Scan for the cell matching the given text and deliver its (x, y) coordinate at center. 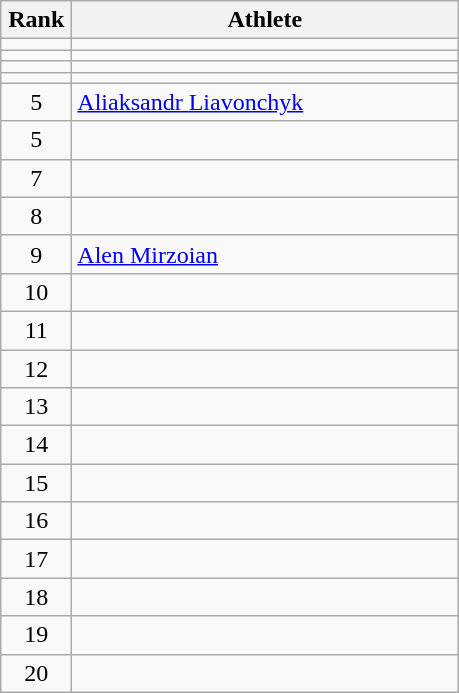
7 (36, 178)
14 (36, 445)
8 (36, 216)
17 (36, 559)
Athlete (265, 20)
13 (36, 407)
Rank (36, 20)
Aliaksandr Liavonchyk (265, 102)
16 (36, 521)
19 (36, 635)
Alen Mirzoian (265, 254)
10 (36, 292)
20 (36, 673)
15 (36, 483)
18 (36, 597)
12 (36, 369)
11 (36, 330)
9 (36, 254)
